Scan for the cell matching the given text and deliver its (x, y) coordinate at center. 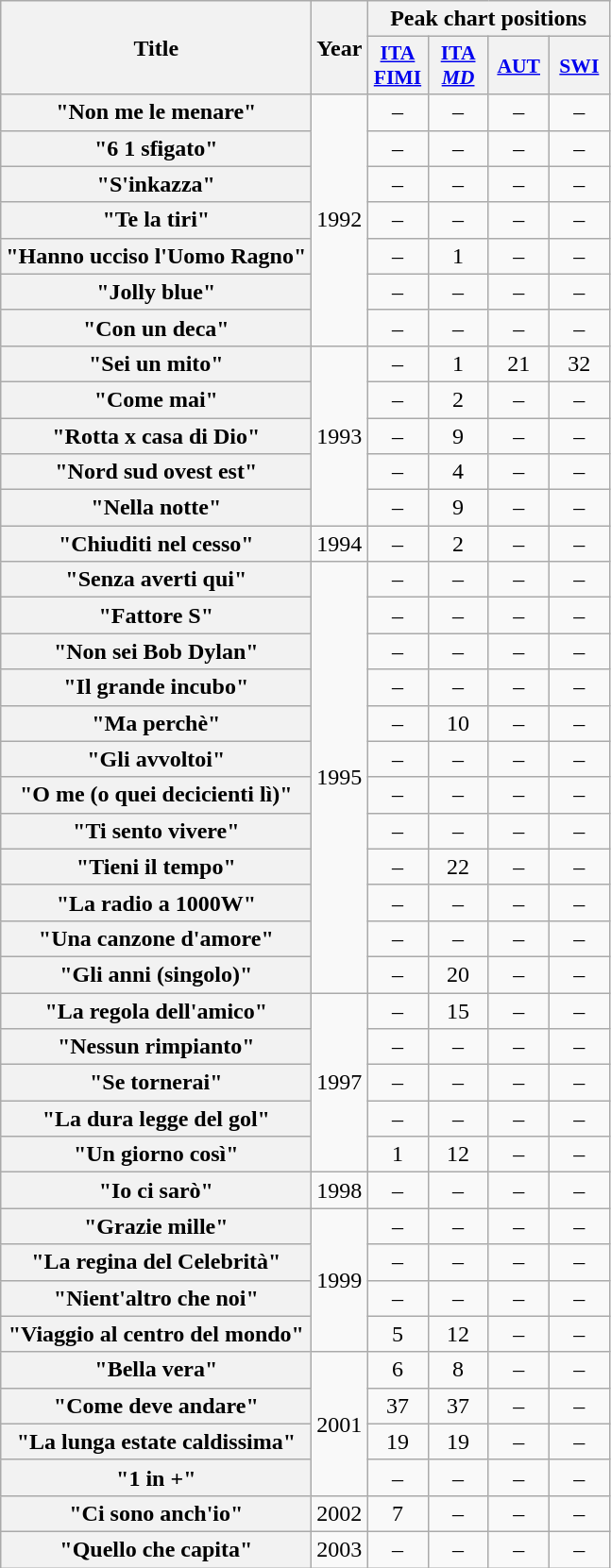
"Nella notte" (157, 508)
Peak chart positions (488, 19)
8 (458, 1370)
"Una canzone d'amore" (157, 938)
Year (340, 47)
"6 1 sfigato" (157, 148)
"Viaggio al centro del mondo" (157, 1334)
ITAFIMI (398, 66)
"Nessun rimpianto" (157, 1047)
21 (518, 363)
"Sei un mito" (157, 363)
"Fattore S" (157, 615)
15 (458, 1011)
1995 (340, 778)
"Gli anni (singolo)" (157, 974)
10 (458, 723)
1993 (340, 435)
"Nient'altro che noi" (157, 1298)
2002 (340, 1513)
"Senza averti qui" (157, 580)
"Non me le menare" (157, 112)
20 (458, 974)
"Non sei Bob Dylan" (157, 651)
"La lunga estate caldissima" (157, 1442)
"Ti sento vivere" (157, 831)
7 (398, 1513)
"Hanno ucciso l'Uomo Ragno" (157, 256)
Title (157, 47)
"Io ci sarò" (157, 1190)
2001 (340, 1424)
SWI (579, 66)
ITAMD (458, 66)
"La regola dell'amico" (157, 1011)
"Se tornerai" (157, 1083)
4 (458, 472)
"Jolly blue" (157, 292)
"La regina del Celebrità" (157, 1262)
"S'inkazza" (157, 184)
1997 (340, 1083)
"La radio a 1000W" (157, 902)
"Chiuditi nel cesso" (157, 544)
32 (579, 363)
5 (398, 1334)
"Bella vera" (157, 1370)
"Il grande incubo" (157, 687)
"Gli avvoltoi" (157, 759)
"La dura legge del gol" (157, 1119)
"Te la tiri" (157, 220)
AUT (518, 66)
1998 (340, 1190)
6 (398, 1370)
"O me (o quei decicienti lì)" (157, 795)
1999 (340, 1280)
2003 (340, 1549)
1992 (340, 220)
"Ci sono anch'io" (157, 1513)
"Nord sud ovest est" (157, 472)
"Con un deca" (157, 328)
"Tieni il tempo" (157, 867)
"Rotta x casa di Dio" (157, 435)
"Quello che capita" (157, 1549)
1994 (340, 544)
"Come mai" (157, 399)
"1 in +" (157, 1477)
"Come deve andare" (157, 1406)
22 (458, 867)
"Un giorno così" (157, 1155)
"Grazie mille" (157, 1226)
"Ma perchè" (157, 723)
